Return [x, y] of the center of cell containing provided text 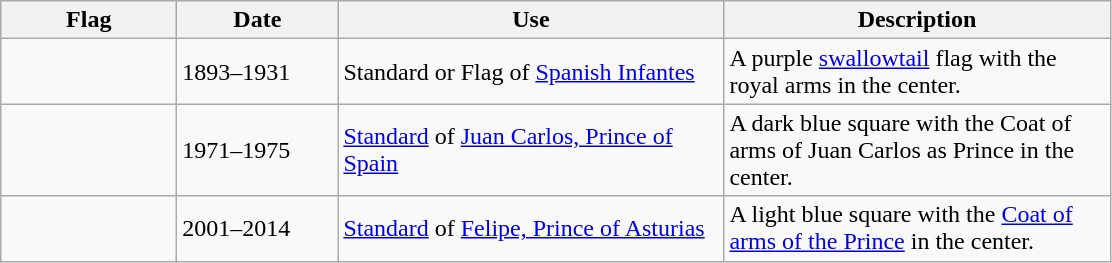
A light blue square with the Coat of arms of the Prince in the center. [917, 228]
Standard or Flag of Spanish Infantes [531, 72]
Standard of Felipe, Prince of Asturias [531, 228]
Date [258, 20]
Flag [89, 20]
A dark blue square with the Coat of arms of Juan Carlos as Prince in the center. [917, 150]
Standard of Juan Carlos, Prince of Spain [531, 150]
2001–2014 [258, 228]
Use [531, 20]
A purple swallowtail flag with the royal arms in the center. [917, 72]
1893–1931 [258, 72]
Description [917, 20]
1971–1975 [258, 150]
